Find where the given text appears and provide that cell's center as (X, Y) coordinate. 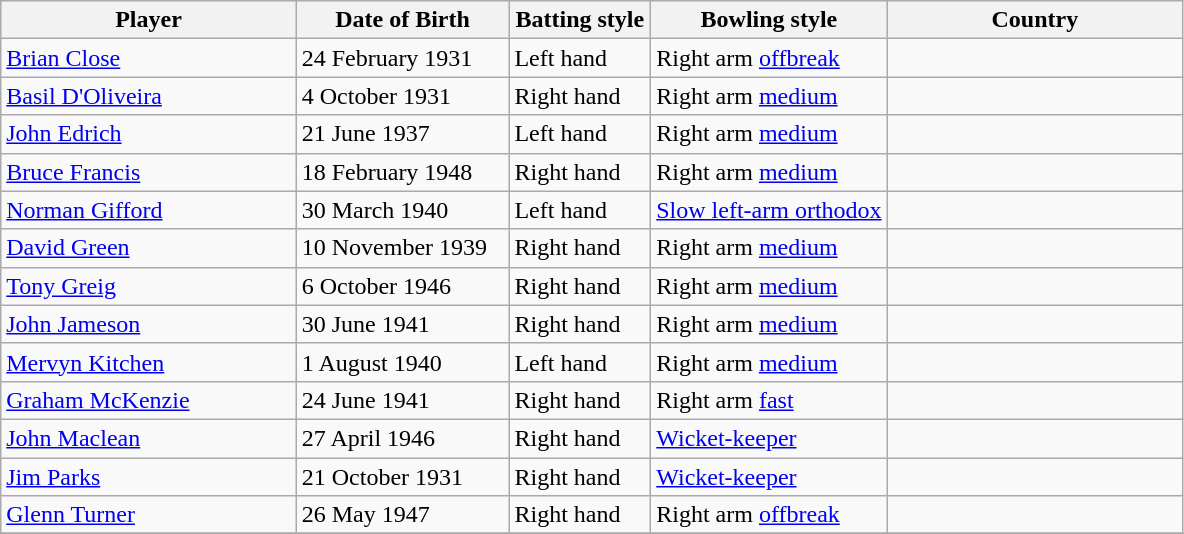
26 May 1947 (402, 515)
John Maclean (148, 438)
Tony Greig (148, 286)
1 August 1940 (402, 362)
Basil D'Oliveira (148, 96)
Glenn Turner (148, 515)
Country (1034, 20)
David Green (148, 248)
Slow left-arm orthodox (769, 210)
21 June 1937 (402, 134)
Brian Close (148, 58)
27 April 1946 (402, 438)
Bowling style (769, 20)
John Edrich (148, 134)
Mervyn Kitchen (148, 362)
Bruce Francis (148, 172)
6 October 1946 (402, 286)
4 October 1931 (402, 96)
Batting style (580, 20)
21 October 1931 (402, 477)
24 February 1931 (402, 58)
30 March 1940 (402, 210)
Right arm fast (769, 400)
Player (148, 20)
10 November 1939 (402, 248)
Norman Gifford (148, 210)
Graham McKenzie (148, 400)
John Jameson (148, 324)
18 February 1948 (402, 172)
24 June 1941 (402, 400)
Date of Birth (402, 20)
Jim Parks (148, 477)
30 June 1941 (402, 324)
